Provide the [x, y] coordinate of the cell's center where the given text is located.  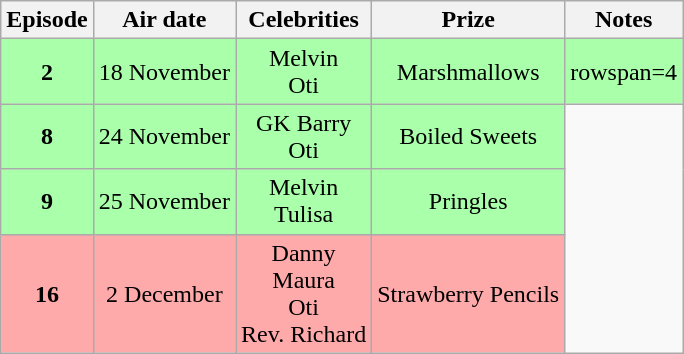
2 [47, 72]
9 [47, 202]
Air date [164, 20]
rowspan=4 [624, 72]
Prize [468, 20]
MelvinTulisa [304, 202]
MelvinOti [304, 72]
Marshmallows [468, 72]
16 [47, 294]
25 November [164, 202]
DannyMauraOtiRev. Richard [304, 294]
Boiled Sweets [468, 136]
GK BarryOti [304, 136]
24 November [164, 136]
Episode [47, 20]
Celebrities [304, 20]
Strawberry Pencils [468, 294]
2 December [164, 294]
Notes [624, 20]
18 November [164, 72]
Pringles [468, 202]
8 [47, 136]
